Provide the [x, y] coordinate of the cell's center where the given text is located.  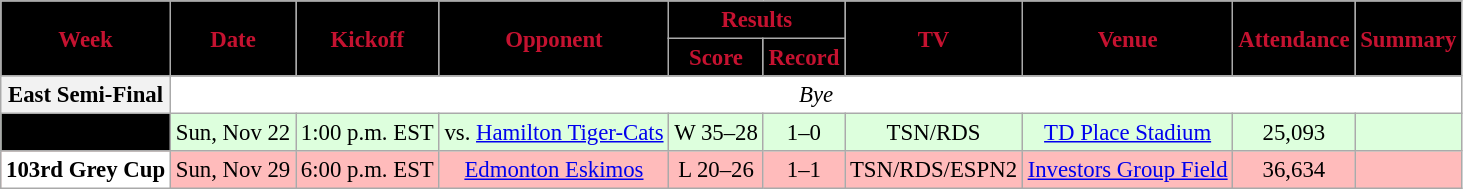
East Final [86, 133]
Opponent [554, 38]
vs. Hamilton Tiger-Cats [554, 133]
36,634 [1294, 170]
TD Place Stadium [1128, 133]
Venue [1128, 38]
Investors Group Field [1128, 170]
Bye [816, 95]
25,093 [1294, 133]
Sun, Nov 22 [232, 133]
TSN/RDS [934, 133]
Kickoff [368, 38]
103rd Grey Cup [86, 170]
1–0 [804, 133]
TV [934, 38]
Summary [1408, 38]
TSN/RDS/ESPN2 [934, 170]
L 20–26 [716, 170]
1:00 p.m. EST [368, 133]
W 35–28 [716, 133]
East Semi-Final [86, 95]
Attendance [1294, 38]
Record [804, 58]
Date [232, 38]
Results [757, 20]
1–1 [804, 170]
6:00 p.m. EST [368, 170]
Sun, Nov 29 [232, 170]
Week [86, 38]
Score [716, 58]
Edmonton Eskimos [554, 170]
